Identify which cell holds the provided text, then report its [X, Y] central coordinate. 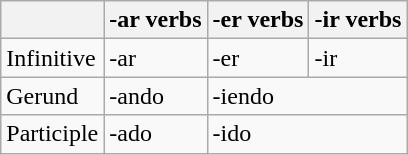
-ado [156, 134]
Gerund [52, 96]
-ir verbs [358, 20]
-er [258, 58]
-ar [156, 58]
Participle [52, 134]
-er verbs [258, 20]
-ando [156, 96]
-iendo [307, 96]
-ar verbs [156, 20]
-ido [307, 134]
-ir [358, 58]
Infinitive [52, 58]
